Output the [x, y] coordinate of the center of the cell containing the given text.  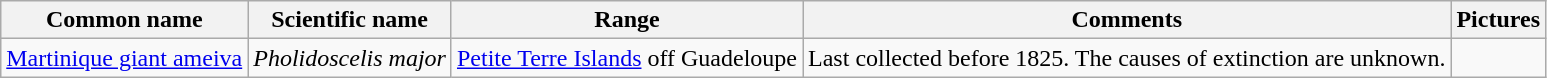
Martinique giant ameiva [124, 58]
Scientific name [350, 20]
Pholidoscelis major [350, 58]
Last collected before 1825. The causes of extinction are unknown. [1127, 58]
Petite Terre Islands off Guadeloupe [626, 58]
Range [626, 20]
Common name [124, 20]
Pictures [1498, 20]
Comments [1127, 20]
